For the text-containing cell, return its midpoint in [X, Y] coordinate format. 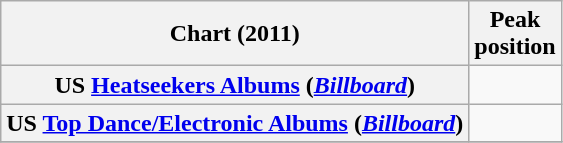
US Top Dance/Electronic Albums (Billboard) [235, 123]
Chart (2011) [235, 34]
Peakposition [515, 34]
US Heatseekers Albums (Billboard) [235, 85]
